Return [X, Y] of the center of cell containing provided text 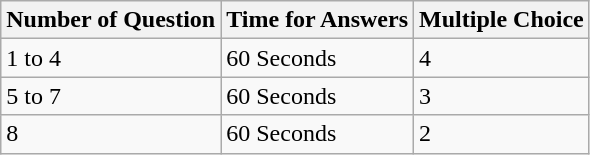
Multiple Choice [502, 20]
Time for Answers [318, 20]
5 to 7 [111, 96]
Number of Question [111, 20]
1 to 4 [111, 58]
3 [502, 96]
2 [502, 134]
4 [502, 58]
8 [111, 134]
